Pinpoint the cell where the given text exists, returning its (x, y) midpoint coordinate. 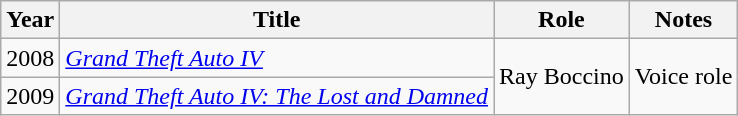
Voice role (684, 77)
Grand Theft Auto IV (277, 58)
Role (562, 20)
2008 (30, 58)
2009 (30, 96)
Title (277, 20)
Ray Boccino (562, 77)
Grand Theft Auto IV: The Lost and Damned (277, 96)
Notes (684, 20)
Year (30, 20)
